Extract the (X, Y) coordinate from the center of the cell holding the provided text.  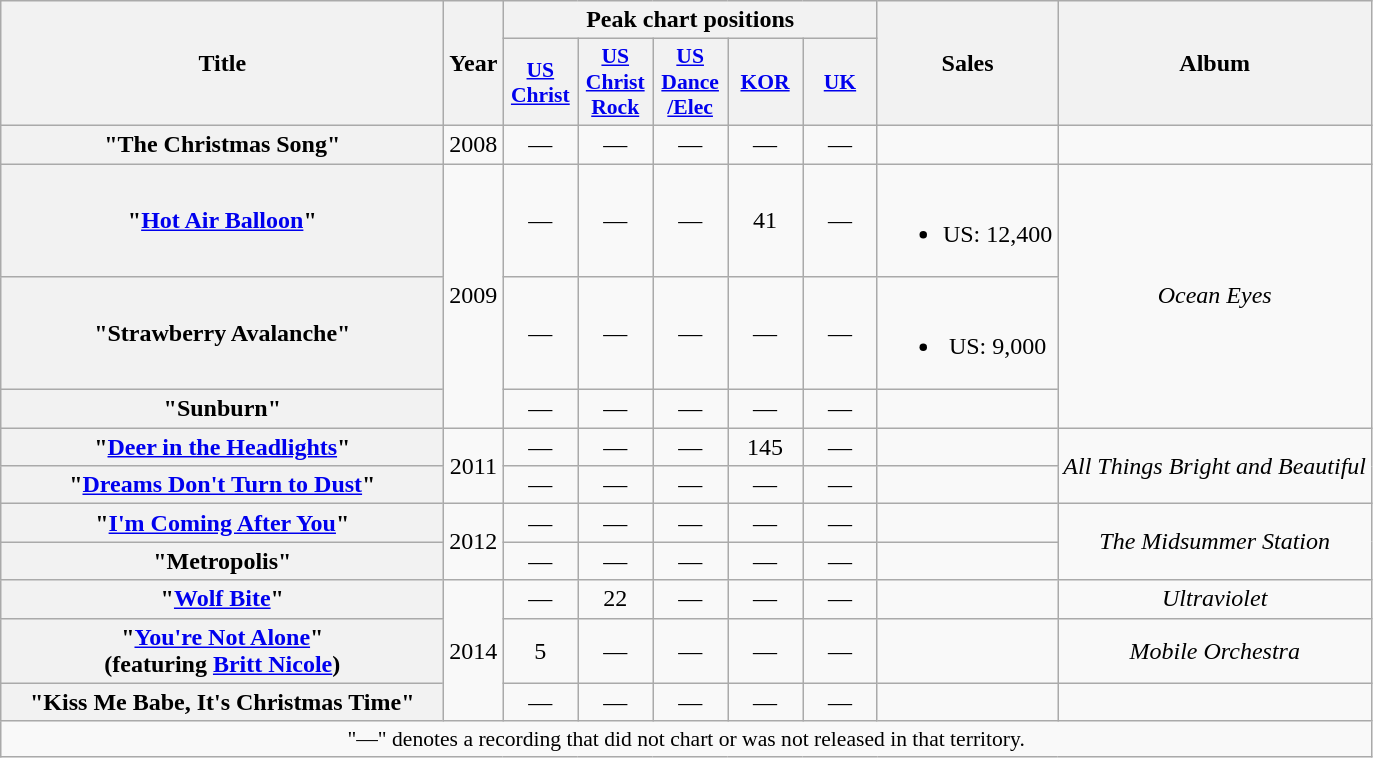
Mobile Orchestra (1215, 650)
"Deer in the Headlights" (222, 447)
Album (1215, 64)
"Wolf Bite" (222, 599)
5 (540, 650)
"Strawberry Avalanche" (222, 334)
"Metropolis" (222, 561)
Ocean Eyes (1215, 296)
"I'm Coming After You" (222, 523)
Peak chart positions (690, 20)
"Kiss Me Babe, It's Christmas Time" (222, 702)
2008 (474, 144)
"You're Not Alone"(featuring Britt Nicole) (222, 650)
Year (474, 64)
USChrist (540, 82)
2009 (474, 296)
The Midsummer Station (1215, 542)
Title (222, 64)
Ultraviolet (1215, 599)
US: 9,000 (967, 334)
"—" denotes a recording that did not chart or was not released in that territory. (686, 739)
145 (766, 447)
USDance/Elec (690, 82)
22 (616, 599)
Sales (967, 64)
41 (766, 220)
"The Christmas Song" (222, 144)
US: 12,400 (967, 220)
UK (840, 82)
USChristRock (616, 82)
"Dreams Don't Turn to Dust" (222, 485)
KOR (766, 82)
"Sunburn" (222, 409)
2014 (474, 650)
2012 (474, 542)
All Things Bright and Beautiful (1215, 466)
"Hot Air Balloon" (222, 220)
2011 (474, 466)
